Find where the given text appears and provide that cell's center as [x, y] coordinate. 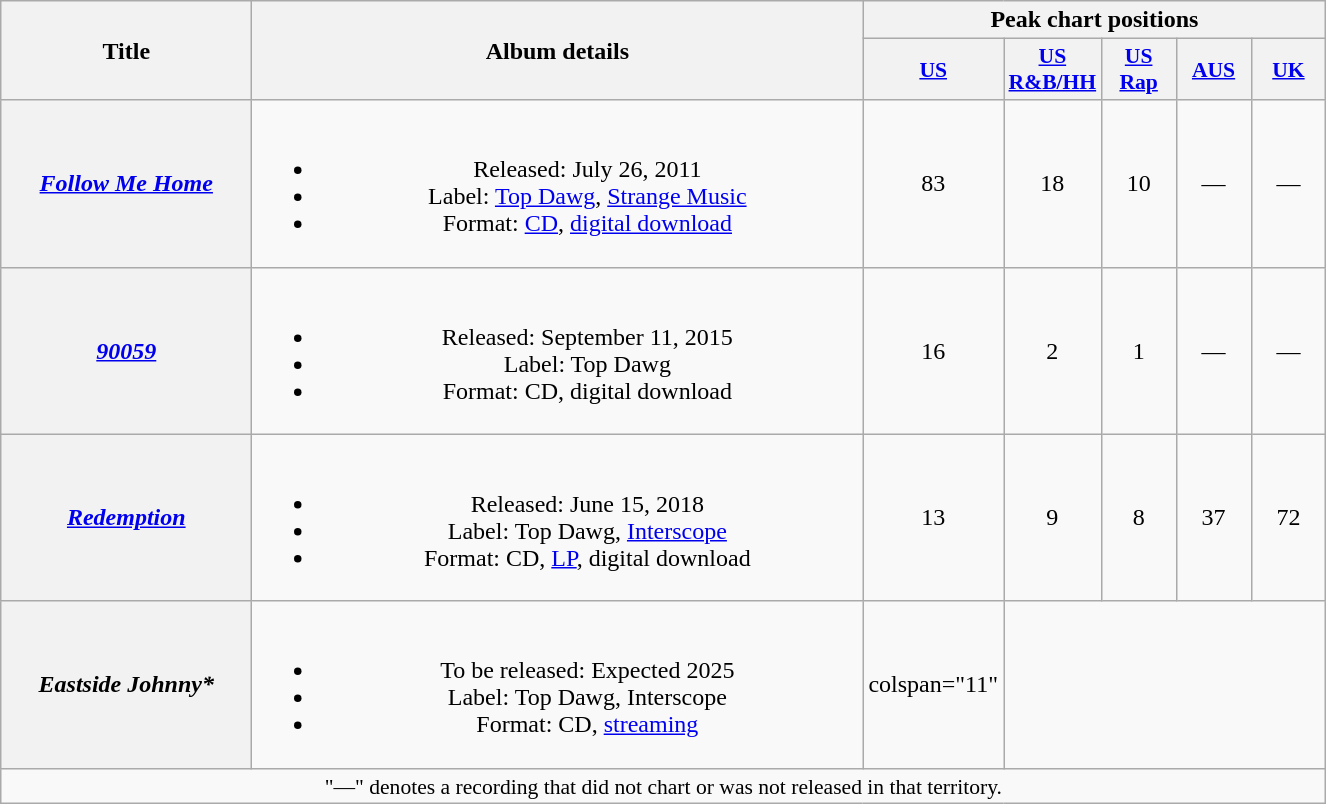
90059 [126, 350]
Released: June 15, 2018Label: Top Dawg, InterscopeFormat: CD, LP, digital download [558, 518]
USRap [1138, 70]
83 [934, 184]
8 [1138, 518]
Peak chart positions [1094, 20]
US [934, 70]
18 [1053, 184]
US R&B/HH [1053, 70]
Redemption [126, 518]
9 [1053, 518]
Released: July 26, 2011Label: Top Dawg, Strange MusicFormat: CD, digital download [558, 184]
colspan="11" [934, 684]
Album details [558, 50]
37 [1214, 518]
Follow Me Home [126, 184]
"—" denotes a recording that did not chart or was not released in that territory. [664, 786]
AUS [1214, 70]
Title [126, 50]
1 [1138, 350]
13 [934, 518]
10 [1138, 184]
To be released: Expected 2025Label: Top Dawg, InterscopeFormat: CD, streaming [558, 684]
UK [1288, 70]
72 [1288, 518]
Eastside Johnny* [126, 684]
16 [934, 350]
2 [1053, 350]
Released: September 11, 2015Label: Top DawgFormat: CD, digital download [558, 350]
